Capture the cell that displays the provided text and extract its [x, y] central coordinate. 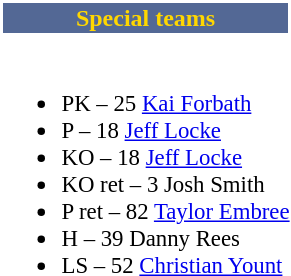
Special teams [146, 18]
